Return (X, Y) of the center of cell containing provided text 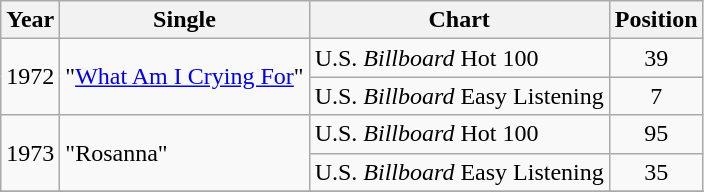
1972 (30, 77)
1973 (30, 153)
Year (30, 20)
39 (656, 58)
Chart (459, 20)
"Rosanna" (184, 153)
95 (656, 134)
7 (656, 96)
Position (656, 20)
Single (184, 20)
"What Am I Crying For" (184, 77)
35 (656, 172)
